Detect which cell encompasses the target text, then output its (X, Y) center coordinate. 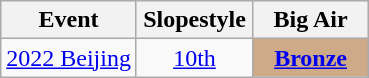
Slopestyle (194, 20)
Big Air (311, 20)
2022 Beijing (69, 58)
Event (69, 20)
Bronze (311, 58)
10th (194, 58)
